Return the (X, Y) coordinate for the center point of the cell that contains the specified text.  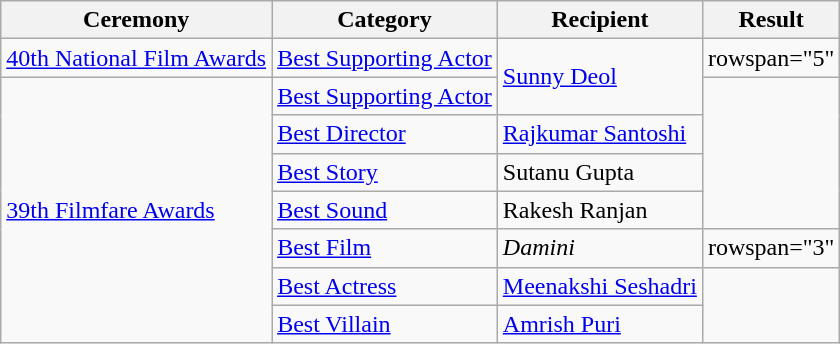
Meenakshi Seshadri (600, 286)
Best Actress (385, 286)
rowspan="5" (771, 58)
39th Filmfare Awards (136, 210)
Ceremony (136, 20)
Amrish Puri (600, 324)
Category (385, 20)
Result (771, 20)
Rakesh Ranjan (600, 210)
Best Villain (385, 324)
Sunny Deol (600, 77)
rowspan="3" (771, 248)
Rajkumar Santoshi (600, 134)
Best Story (385, 172)
Recipient (600, 20)
40th National Film Awards (136, 58)
Best Sound (385, 210)
Best Film (385, 248)
Sutanu Gupta (600, 172)
Best Director (385, 134)
Damini (600, 248)
